Identify which cell holds the provided text, then report its [x, y] central coordinate. 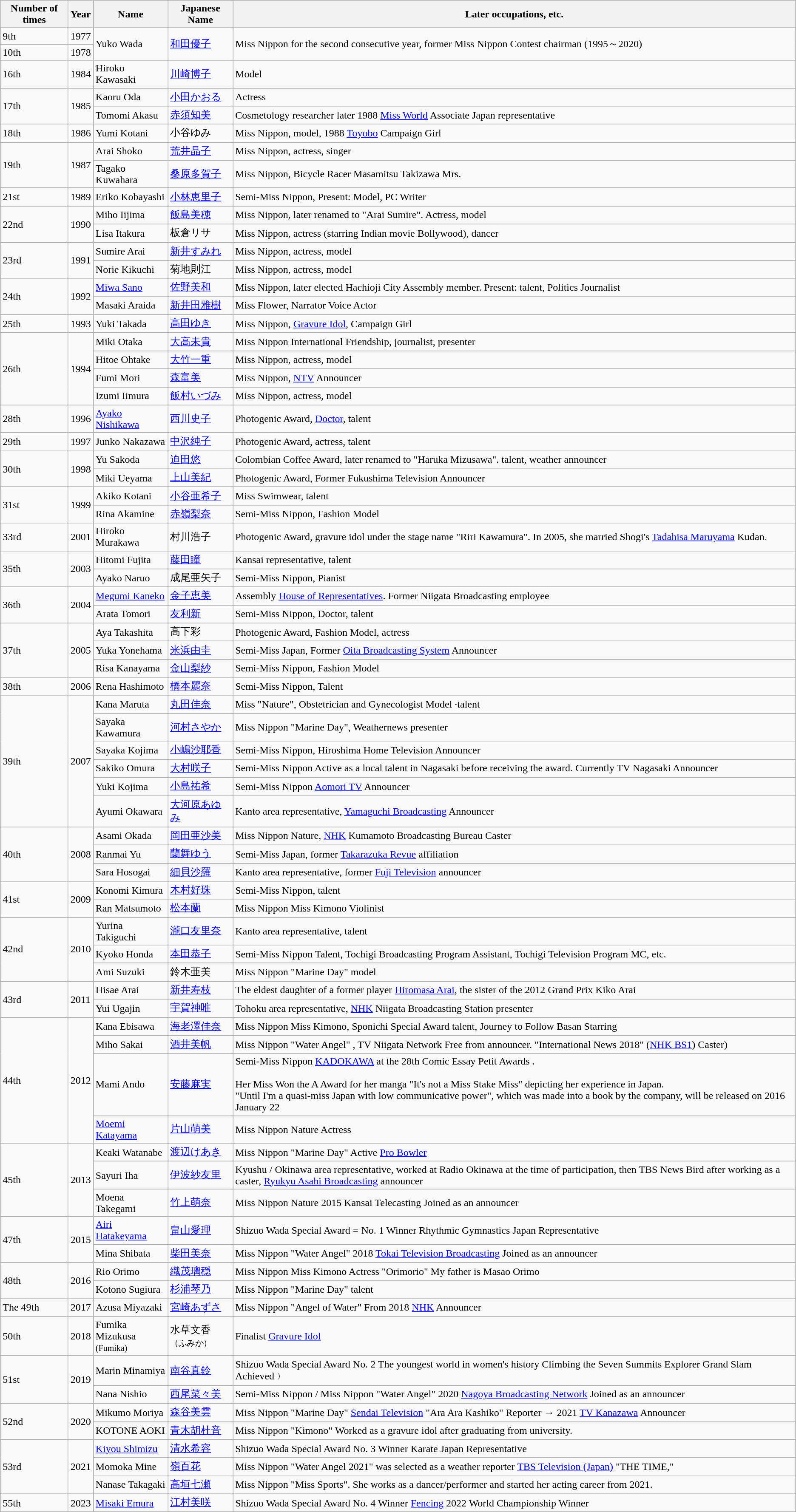
Tagako Kuwahara [130, 174]
Hitomi Fujita [130, 560]
41st [34, 899]
26th [34, 369]
中沢純子 [201, 442]
50th [34, 1336]
Yui Ugajin [130, 1008]
伊波紗友里 [201, 1175]
Akiko Kotani [130, 496]
友利新 [201, 614]
1991 [81, 260]
Miss Nippon, NTV Announcer [515, 378]
成尾亜矢子 [201, 578]
51st [34, 1379]
大竹一重 [201, 360]
竹上萌奈 [201, 1203]
本田恭子 [201, 954]
1986 [81, 133]
Finalist Gravure Idol [515, 1336]
Miss Nippon, model, 1988 Toyobo Campaign Girl [515, 133]
大河原あゆみ [201, 811]
Sayaka Kojima [130, 750]
2006 [81, 687]
Mami Ando [130, 1084]
Kana Maruta [130, 705]
Kyoko Honda [130, 954]
畠山愛理 [201, 1231]
大高未貴 [201, 342]
Keaki Watanabe [130, 1152]
Shizuo Wada Special Award No. 3 Winner Karate Japan Representative [515, 1449]
2013 [81, 1180]
Ayumi Okawara [130, 811]
1989 [81, 197]
Yuka Yonehama [130, 650]
荒井晶子 [201, 151]
Ami Suzuki [130, 972]
Semi-Miss Nippon, Doctor, talent [515, 614]
森谷美雲 [201, 1413]
Cosmetology researcher later 1988 Miss World Associate Japan representative [515, 116]
Hiroko Kawasaki [130, 74]
2007 [81, 761]
Shizuo Wada Special Award = No. 1 Winner Rhythmic Gymnastics Japan Representative [515, 1231]
藤田瞳 [201, 560]
Photogenic Award, Former Fukushima Television Announcer [515, 478]
Sara Hosogai [130, 872]
赤嶺梨奈 [201, 514]
新井寿枝 [201, 990]
Miss Nippon Miss Kimono, Sponichi Special Award talent, Journey to Follow Basan Starring [515, 1027]
嶺百花 [201, 1467]
Hitoe Ohtake [130, 360]
新井田雅樹 [201, 306]
Photogenic Award, actress, talent [515, 442]
Shizuo Wada Special Award No. 4 Winner Fencing 2022 World Championship Winner [515, 1503]
Miss Nippon "Marine Day" talent [515, 1289]
53rd [34, 1467]
Assembly House of Representatives. Former Niigata Broadcasting employee [515, 596]
Photogenic Award, Fashion Model, actress [515, 632]
Eriko Kobayashi [130, 197]
宇賀神唯 [201, 1008]
Semi-Miss Nippon, Hiroshima Home Television Announcer [515, 750]
Junko Nakazawa [130, 442]
Miss "Nature", Obstetrician and Gynecologist Model ·talent [515, 705]
Ayako Nishikawa [130, 419]
Yuki Takada [130, 324]
Arata Tomori [130, 614]
1987 [81, 165]
Kanto area representative, Yamaguchi Broadcasting Announcer [515, 811]
2023 [81, 1503]
飯島美穂 [201, 215]
1994 [81, 369]
酒井美帆 [201, 1045]
Miss Nippon for the second consecutive year, former Miss Nippon Contest chairman (1995～2020) [515, 44]
Yurina Takiguchi [130, 932]
Semi-Miss Nippon, Talent [515, 687]
29th [34, 442]
迫田悠 [201, 460]
42nd [34, 949]
1997 [81, 442]
Norie Kikuchi [130, 269]
21st [34, 197]
金山梨紗 [201, 668]
23rd [34, 260]
岡田亜沙美 [201, 836]
Yuko Wada [130, 44]
柴田美奈 [201, 1254]
小林恵里子 [201, 197]
2011 [81, 1000]
2016 [81, 1281]
Megumi Kaneko [130, 596]
Miss Nippon, actress, singer [515, 151]
Azusa Miyazaki [130, 1308]
22nd [34, 224]
織茂璃穏 [201, 1271]
36th [34, 605]
Miss Nippon Miss Kimono Actress "Orimorio" My father is Masao Orimo [515, 1271]
Mikumo Moriya [130, 1413]
2020 [81, 1421]
Moemi Katayama [130, 1130]
Semi-Miss Japan, Former Oita Broadcasting System Announcer [515, 650]
Miss Nippon "Angel of Water" From 2018 NHK Announcer [515, 1308]
渡辺けあき [201, 1152]
44th [34, 1080]
Tomomi Akasu [130, 116]
1984 [81, 74]
43rd [34, 1000]
2010 [81, 949]
Miki Ueyama [130, 478]
Sayuri Iha [130, 1175]
Miss Nippon, Bicycle Racer Masamitsu Takizawa Mrs. [515, 174]
板倉リサ [201, 233]
1990 [81, 224]
2009 [81, 899]
25th [34, 324]
Izumi Iimura [130, 396]
1996 [81, 419]
清水希容 [201, 1449]
1992 [81, 297]
31st [34, 505]
Semi-Miss Nippon Active as a local talent in Nagasaki before receiving the award. Currently TV Nagasaki Announcer [515, 768]
The eldest daughter of a former player Hiromasa Arai, the sister of the 2012 Grand Prix Kiko Arai [515, 990]
Mina Shibata [130, 1254]
宮崎あずさ [201, 1308]
杉浦琴乃 [201, 1289]
35th [34, 569]
赤須知美 [201, 116]
2017 [81, 1308]
Miss Nippon, later renamed to "Arai Sumire". Actress, model [515, 215]
Miss Nippon Nature, NHK Kumamoto Broadcasting Bureau Caster [515, 836]
高下彩 [201, 632]
水草文香（ふみか） [201, 1336]
45th [34, 1180]
片山萌美 [201, 1130]
17th [34, 106]
Rina Akamine [130, 514]
小島祐希 [201, 786]
55th [34, 1503]
48th [34, 1281]
2008 [81, 854]
小谷ゆみ [201, 133]
Miss Nippon, Gravure Idol, Campaign Girl [515, 324]
16th [34, 74]
Miss Nippon "Water Angel 2021" was selected as a weather reporter TBS Television (Japan) "THE TIME," [515, 1467]
Miss Flower, Narrator Voice Actor [515, 306]
Sayaka Kawamura [130, 728]
Miho Sakai [130, 1045]
Photogenic Award, gravure idol under the stage name "Riri Kawamura". In 2005, she married Shogi's Tadahisa Maruyama Kudan. [515, 537]
Kiyou Shimizu [130, 1449]
Fumika Mizukusa(Fumika) [130, 1336]
木村好珠 [201, 891]
Misaki Emura [130, 1503]
Actress [515, 97]
川崎博子 [201, 74]
30th [34, 469]
高垣七瀬 [201, 1485]
Moena Takegami [130, 1203]
47th [34, 1240]
Tohoku area representative, NHK Niigata Broadcasting Station presenter [515, 1008]
小田かおる [201, 97]
上山美紀 [201, 478]
Semi-Miss Nippon Talent, Tochigi Broadcasting Program Assistant, Tochigi Television Program MC, etc. [515, 954]
南谷真鈴 [201, 1370]
松本蘭 [201, 909]
安藤麻実 [201, 1084]
1977 [81, 36]
青木胡杜音 [201, 1430]
Miss Nippon "Water Angel" , TV Niigata Network Free from announcer. "International News 2018" (NHK BS1) Caster) [515, 1045]
Masaki Araida [130, 306]
KOTONE AOKI [130, 1430]
高田ゆき [201, 324]
Hisae Arai [130, 990]
Ran Matsumoto [130, 909]
Year [81, 14]
1999 [81, 505]
1978 [81, 52]
28th [34, 419]
Miss Nippon "Water Angel" 2018 Tokai Television Broadcasting Joined as an announcer [515, 1254]
Nanase Takagaki [130, 1485]
10th [34, 52]
39th [34, 761]
Japanese Name [201, 14]
2018 [81, 1336]
河村さやか [201, 728]
Miss Nippon International Friendship, journalist, presenter [515, 342]
Miss Nippon Nature Actress [515, 1130]
Nana Nishio [130, 1395]
Name [130, 14]
Semi-Miss Nippon, Pianist [515, 578]
2019 [81, 1379]
小嶋沙耶香 [201, 750]
2015 [81, 1240]
飯村いづみ [201, 396]
Risa Kanayama [130, 668]
Colombian Coffee Award, later renamed to "Haruka Mizusawa". talent, weather announcer [515, 460]
Kaoru Oda [130, 97]
Sakiko Omura [130, 768]
蘭舞ゆう [201, 854]
Miss Nippon "Kimono" Worked as a gravure idol after graduating from university. [515, 1430]
2012 [81, 1080]
18th [34, 133]
Yu Sakoda [130, 460]
9th [34, 36]
Miss Nippon "Marine Day" model [515, 972]
1993 [81, 324]
Kotono Sugiura [130, 1289]
西尾菜々美 [201, 1395]
2021 [81, 1467]
Asami Okada [130, 836]
The 49th [34, 1308]
Kansai representative, talent [515, 560]
Ranmai Yu [130, 854]
Arai Shoko [130, 151]
Fumi Mori [130, 378]
38th [34, 687]
2003 [81, 569]
Momoka Mine [130, 1467]
Kanto area representative, talent [515, 932]
小谷亜希子 [201, 496]
Konomi Kimura [130, 891]
1998 [81, 469]
新井すみれ [201, 252]
Kana Ebisawa [130, 1027]
Semi-Miss Nippon, Present: Model, PC Writer [515, 197]
西川史子 [201, 419]
Ayako Naruo [130, 578]
米浜由圭 [201, 650]
Miki Otaka [130, 342]
24th [34, 297]
Yuki Kojima [130, 786]
金子恵美 [201, 596]
Rena Hashimoto [130, 687]
Miss Nippon "Marine Day", Weathernews presenter [515, 728]
Miss Nippon, actress (starring Indian movie Bollywood), dancer [515, 233]
瀧口友里奈 [201, 932]
橋本麗奈 [201, 687]
村川浩子 [201, 537]
Semi-Miss Nippon Aomori TV Announcer [515, 786]
Marin Minamiya [130, 1370]
Photogenic Award, Doctor, talent [515, 419]
Miss Swimwear, talent [515, 496]
Miss Nippon Nature 2015 Kansai Telecasting Joined as an announcer [515, 1203]
大村咲子 [201, 768]
40th [34, 854]
Sumire Arai [130, 252]
Semi-Miss Nippon, talent [515, 891]
Miss Nippon "Marine Day" Sendai Television "Ara Ara Kashiko" Reporter → 2021 TV Kanazawa Announcer [515, 1413]
Miss Nippon "Marine Day" Active Pro Bowler [515, 1152]
Semi-Miss Japan, former Takarazuka Revue affiliation [515, 854]
Airi Hatakeyama [130, 1231]
Later occupations, etc. [515, 14]
2005 [81, 650]
Model [515, 74]
森富美 [201, 378]
桑原多賀子 [201, 174]
佐野美和 [201, 287]
Miss Nippon "Miss Sports". She works as a dancer/performer and started her acting career from 2021. [515, 1485]
Rio Orimo [130, 1271]
37th [34, 650]
鈴木亜美 [201, 972]
Kanto area representative, former Fuji Television announcer [515, 872]
Semi-Miss Nippon / Miss Nippon "Water Angel" 2020 Nagoya Broadcasting Network Joined as an announcer [515, 1395]
Miss Nippon, later elected Hachioji City Assembly member. Present: talent, Politics Journalist [515, 287]
1985 [81, 106]
江村美咲 [201, 1503]
2001 [81, 537]
Yumi Kotani [130, 133]
Aya Takashita [130, 632]
19th [34, 165]
海老澤佳奈 [201, 1027]
52nd [34, 1421]
細貝沙羅 [201, 872]
Lisa Itakura [130, 233]
和田優子 [201, 44]
2004 [81, 605]
Hiroko Murakawa [130, 537]
Number of times [34, 14]
33rd [34, 537]
丸田佳奈 [201, 705]
Miho Iijima [130, 215]
Miwa Sano [130, 287]
Shizuo Wada Special Award No. 2 The youngest world in women's history Climbing the Seven Summits Explorer Grand Slam Achieved﹚ [515, 1370]
菊地則江 [201, 269]
Miss Nippon Miss Kimono Violinist [515, 909]
